Determine the [x, y] coordinate at the center of the cell enclosing the given text.  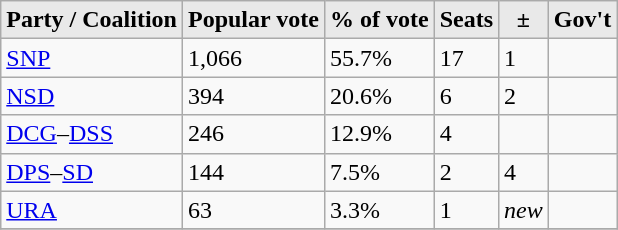
394 [253, 96]
Seats [466, 20]
63 [253, 210]
55.7% [379, 58]
Gov't [582, 20]
new [524, 210]
NSD [92, 96]
URA [92, 210]
DPS–SD [92, 172]
7.5% [379, 172]
12.9% [379, 134]
144 [253, 172]
3.3% [379, 210]
Popular vote [253, 20]
% of vote [379, 20]
Party / Coalition [92, 20]
1,066 [253, 58]
± [524, 20]
17 [466, 58]
SNP [92, 58]
20.6% [379, 96]
246 [253, 134]
DCG–DSS [92, 134]
6 [466, 96]
